Scan for the cell matching the given text and deliver its [X, Y] coordinate at center. 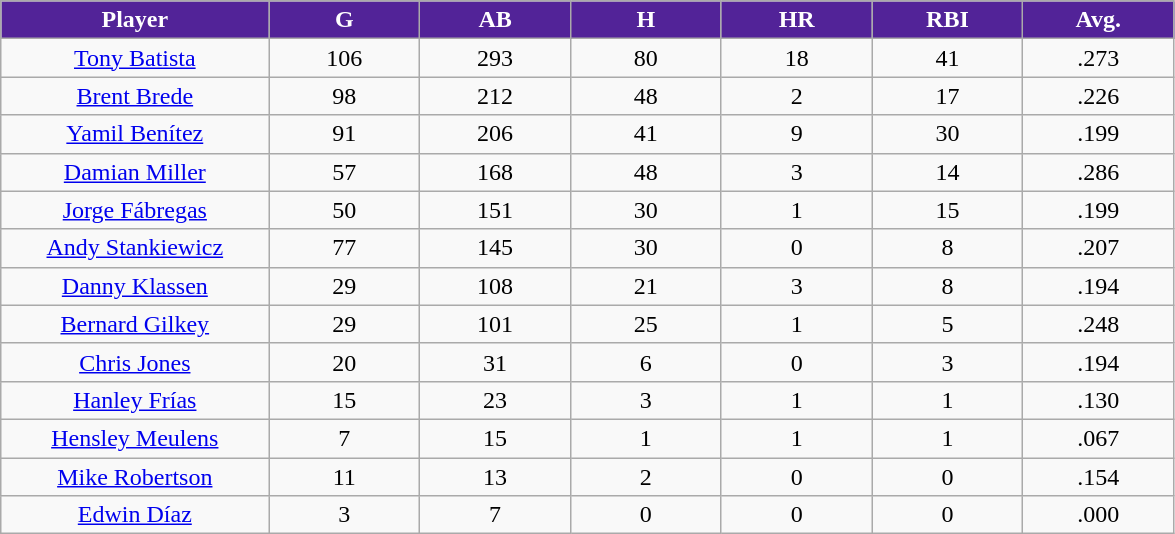
Hensley Meulens [135, 438]
108 [496, 286]
57 [344, 172]
Bernard Gilkey [135, 324]
31 [496, 362]
RBI [948, 20]
14 [948, 172]
.226 [1098, 96]
293 [496, 58]
80 [646, 58]
Tony Batista [135, 58]
20 [344, 362]
HR [796, 20]
H [646, 20]
Mike Robertson [135, 477]
.207 [1098, 248]
13 [496, 477]
Player [135, 20]
Damian Miller [135, 172]
Jorge Fábregas [135, 210]
.000 [1098, 515]
23 [496, 400]
G [344, 20]
151 [496, 210]
106 [344, 58]
6 [646, 362]
Danny Klassen [135, 286]
Edwin Díaz [135, 515]
.067 [1098, 438]
Yamil Benítez [135, 134]
98 [344, 96]
18 [796, 58]
Brent Brede [135, 96]
AB [496, 20]
Avg. [1098, 20]
11 [344, 477]
5 [948, 324]
145 [496, 248]
Andy Stankiewicz [135, 248]
.273 [1098, 58]
50 [344, 210]
.286 [1098, 172]
Hanley Frías [135, 400]
101 [496, 324]
212 [496, 96]
77 [344, 248]
17 [948, 96]
9 [796, 134]
.154 [1098, 477]
25 [646, 324]
21 [646, 286]
168 [496, 172]
.248 [1098, 324]
206 [496, 134]
91 [344, 134]
Chris Jones [135, 362]
.130 [1098, 400]
